Output the [X, Y] coordinate of the center of the cell containing the given text.  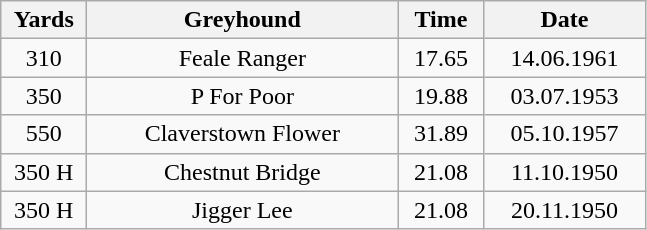
Jigger Lee [242, 210]
Time [441, 20]
31.89 [441, 134]
19.88 [441, 96]
17.65 [441, 58]
Greyhound [242, 20]
350 [44, 96]
310 [44, 58]
Yards [44, 20]
Date [564, 20]
Feale Ranger [242, 58]
11.10.1950 [564, 172]
Claverstown Flower [242, 134]
03.07.1953 [564, 96]
Chestnut Bridge [242, 172]
05.10.1957 [564, 134]
20.11.1950 [564, 210]
550 [44, 134]
14.06.1961 [564, 58]
P For Poor [242, 96]
